Return (X, Y) of the center of cell containing provided text 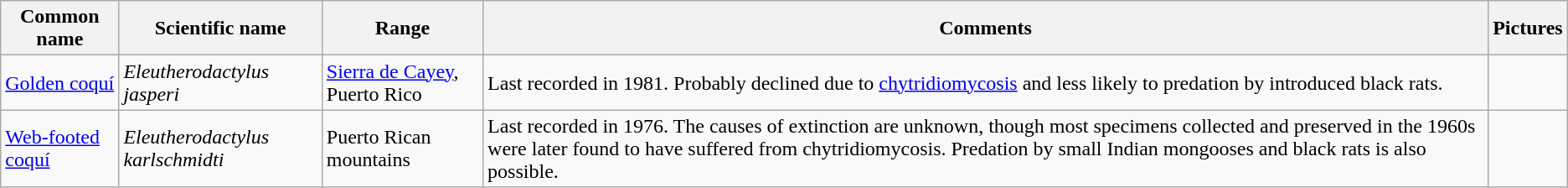
Golden coquí (60, 82)
Sierra de Cayey, Puerto Rico (402, 82)
Last recorded in 1981. Probably declined due to chytridiomycosis and less likely to predation by introduced black rats. (986, 82)
Eleutherodactylus karlschmidti (220, 149)
Pictures (1528, 29)
Range (402, 29)
Eleutherodactylus jasperi (220, 82)
Web-footed coquí (60, 149)
Common name (60, 29)
Comments (986, 29)
Scientific name (220, 29)
Puerto Rican mountains (402, 149)
